Output the (x, y) coordinate of the center of the cell containing the given text.  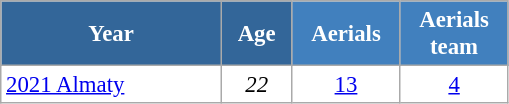
2021 Almaty (112, 85)
Year (112, 34)
4 (454, 85)
Aerials (346, 34)
22 (256, 85)
13 (346, 85)
Age (256, 34)
Aerials team (454, 34)
